Locate the cell with the specified text and output its (X, Y) center coordinate. 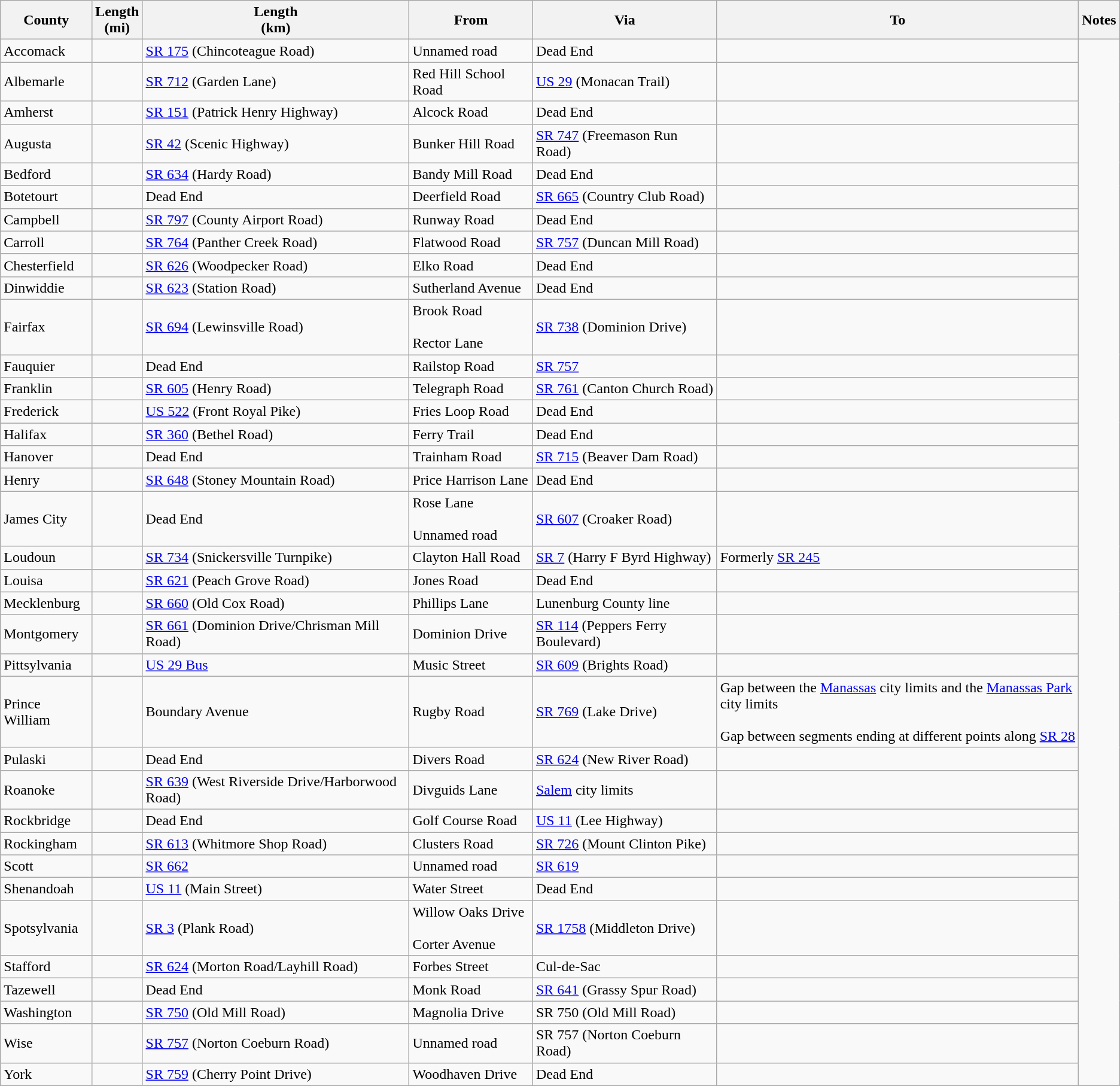
Montgomery (47, 634)
SR 626 (Woodpecker Road) (276, 265)
James City (47, 519)
Prince William (47, 712)
Frederick (47, 412)
Fairfax (47, 327)
Henry (47, 480)
Price Harrison Lane (471, 480)
Salem city limits (625, 790)
Red Hill School Road (471, 81)
SR 715 (Beaver Dam Road) (625, 457)
SR 734 (Snickersville Turnpike) (276, 558)
Albemarle (47, 81)
Spotsylvania (47, 928)
Bedford (47, 174)
Bandy Mill Road (471, 174)
Elko Road (471, 265)
Fries Loop Road (471, 412)
Stafford (47, 967)
SR 660 (Old Cox Road) (276, 603)
Water Street (471, 889)
SR 175 (Chincoteague Road) (276, 51)
Amherst (47, 112)
SR 151 (Patrick Henry Highway) (276, 112)
York (47, 1074)
Clayton Hall Road (471, 558)
Louisa (47, 580)
SR 661 (Dominion Drive/Chrisman Mill Road) (276, 634)
Tazewell (47, 990)
Accomack (47, 51)
From (471, 20)
Hanover (47, 457)
SR 726 (Mount Clinton Pike) (625, 843)
SR 641 (Grassy Spur Road) (625, 990)
SR 607 (Croaker Road) (625, 519)
Washington (47, 1012)
SR 613 (Whitmore Shop Road) (276, 843)
SR 764 (Panther Creek Road) (276, 242)
Ferry Trail (471, 434)
Rose LaneUnnamed road (471, 519)
Divguids Lane (471, 790)
Cul-de-Sac (625, 967)
Divers Road (471, 759)
SR 712 (Garden Lane) (276, 81)
SR 648 (Stoney Mountain Road) (276, 480)
SR 3 (Plank Road) (276, 928)
US 29 (Monacan Trail) (625, 81)
Forbes Street (471, 967)
SR 662 (276, 866)
Pittsylvania (47, 665)
To (897, 20)
Augusta (47, 144)
Monk Road (471, 990)
Trainham Road (471, 457)
Boundary Avenue (276, 712)
SR 797 (County Airport Road) (276, 220)
Magnolia Drive (471, 1012)
SR 757 (Duncan Mill Road) (625, 242)
Botetourt (47, 197)
Rockingham (47, 843)
Scott (47, 866)
SR 634 (Hardy Road) (276, 174)
Chesterfield (47, 265)
Woodhaven Drive (471, 1074)
Campbell (47, 220)
Golf Course Road (471, 820)
Halifax (47, 434)
SR 621 (Peach Grove Road) (276, 580)
Roanoke (47, 790)
Shenandoah (47, 889)
Carroll (47, 242)
SR 747 (Freemason Run Road) (625, 144)
Mecklenburg (47, 603)
SR 624 (New River Road) (625, 759)
SR 769 (Lake Drive) (625, 712)
US 11 (Lee Highway) (625, 820)
Willow Oaks DriveCorter Avenue (471, 928)
Sutherland Avenue (471, 288)
Dinwiddie (47, 288)
Rugby Road (471, 712)
SR 759 (Cherry Point Drive) (276, 1074)
Runway Road (471, 220)
Deerfield Road (471, 197)
SR 114 (Peppers Ferry Boulevard) (625, 634)
SR 619 (625, 866)
US 11 (Main Street) (276, 889)
Bunker Hill Road (471, 144)
Wise (47, 1044)
SR 1758 (Middleton Drive) (625, 928)
Alcock Road (471, 112)
Clusters Road (471, 843)
Flatwood Road (471, 242)
Fauquier (47, 366)
Gap between the Manassas city limits and the Manassas Park city limitsGap between segments ending at different points along SR 28 (897, 712)
Loudoun (47, 558)
SR 694 (Lewinsville Road) (276, 327)
SR 624 (Morton Road/Layhill Road) (276, 967)
Pulaski (47, 759)
SR 7 (Harry F Byrd Highway) (625, 558)
Railstop Road (471, 366)
SR 623 (Station Road) (276, 288)
Rockbridge (47, 820)
SR 42 (Scenic Highway) (276, 144)
Lunenburg County line (625, 603)
Telegraph Road (471, 389)
Music Street (471, 665)
Franklin (47, 389)
Phillips Lane (471, 603)
Jones Road (471, 580)
SR 639 (West Riverside Drive/Harborwood Road) (276, 790)
SR 738 (Dominion Drive) (625, 327)
County (47, 20)
SR 757 (625, 366)
Formerly SR 245 (897, 558)
Dominion Drive (471, 634)
SR 665 (Country Club Road) (625, 197)
SR 609 (Brights Road) (625, 665)
US 522 (Front Royal Pike) (276, 412)
Brook RoadRector Lane (471, 327)
US 29 Bus (276, 665)
Length(mi) (117, 20)
SR 605 (Henry Road) (276, 389)
SR 761 (Canton Church Road) (625, 389)
Notes (1099, 20)
SR 360 (Bethel Road) (276, 434)
Via (625, 20)
Length(km) (276, 20)
